Identify which cell holds the provided text, then report its (x, y) central coordinate. 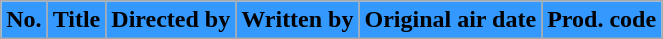
Original air date (450, 20)
Written by (298, 20)
No. (24, 20)
Prod. code (602, 20)
Title (76, 20)
Directed by (171, 20)
